Locate the cell with the specified text and output its [X, Y] center coordinate. 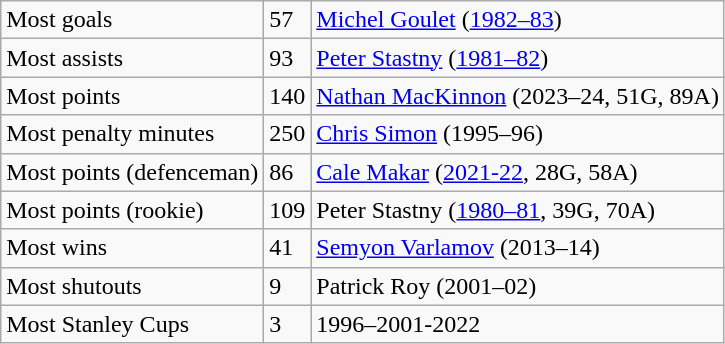
109 [288, 210]
57 [288, 20]
Peter Stastny (1981–82) [518, 58]
Patrick Roy (2001–02) [518, 286]
Most Stanley Cups [132, 324]
Most assists [132, 58]
93 [288, 58]
9 [288, 286]
Michel Goulet (1982–83) [518, 20]
Most penalty minutes [132, 134]
Most wins [132, 248]
Most goals [132, 20]
Most points [132, 96]
Most shutouts [132, 286]
Semyon Varlamov (2013–14) [518, 248]
Most points (defenceman) [132, 172]
Most points (rookie) [132, 210]
140 [288, 96]
86 [288, 172]
41 [288, 248]
Chris Simon (1995–96) [518, 134]
3 [288, 324]
1996–2001-2022 [518, 324]
Nathan MacKinnon (2023–24, 51G, 89A) [518, 96]
Cale Makar (2021-22, 28G, 58A) [518, 172]
250 [288, 134]
Peter Stastny (1980–81, 39G, 70A) [518, 210]
